Return (x, y) of the center of cell containing provided text 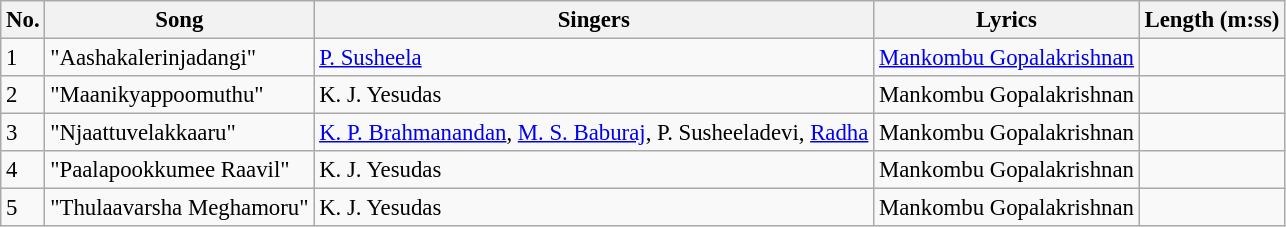
P. Susheela (594, 58)
Song (180, 20)
4 (23, 170)
"Paalapookkumee Raavil" (180, 170)
1 (23, 58)
Length (m:ss) (1212, 20)
Singers (594, 20)
"Aashakalerinjadangi" (180, 58)
2 (23, 95)
3 (23, 133)
"Maanikyappoomuthu" (180, 95)
No. (23, 20)
Lyrics (1007, 20)
K. P. Brahmanandan, M. S. Baburaj, P. Susheeladevi, Radha (594, 133)
5 (23, 208)
"Njaattuvelakkaaru" (180, 133)
"Thulaavarsha Meghamoru" (180, 208)
